Identify which cell holds the provided text, then report its (X, Y) central coordinate. 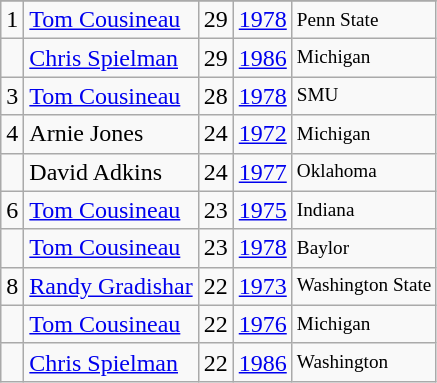
3 (12, 96)
6 (12, 210)
1976 (262, 324)
28 (216, 96)
Indiana (364, 210)
Oklahoma (364, 172)
4 (12, 134)
8 (12, 286)
Randy Gradishar (111, 286)
David Adkins (111, 172)
1977 (262, 172)
1 (12, 20)
1972 (262, 134)
Penn State (364, 20)
Baylor (364, 248)
Washington (364, 362)
1973 (262, 286)
1975 (262, 210)
SMU (364, 96)
Arnie Jones (111, 134)
Washington State (364, 286)
